Detect which cell encompasses the target text, then output its [X, Y] center coordinate. 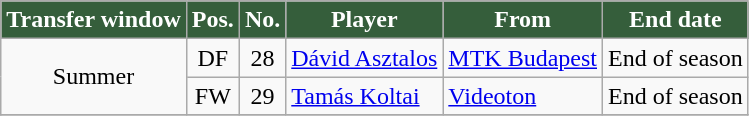
FW [212, 96]
29 [262, 96]
Pos. [212, 20]
Dávid Asztalos [364, 58]
Player [364, 20]
Summer [94, 77]
MTK Budapest [523, 58]
28 [262, 58]
DF [212, 58]
Tamás Koltai [364, 96]
Videoton [523, 96]
No. [262, 20]
From [523, 20]
Transfer window [94, 20]
End date [676, 20]
